Pinpoint the cell where the given text exists, returning its [x, y] midpoint coordinate. 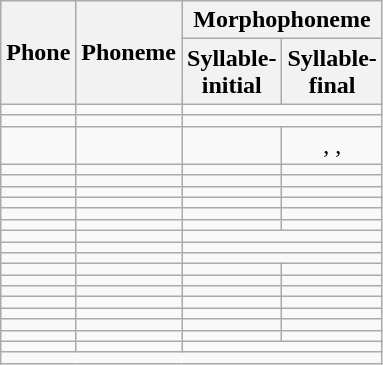
Morphophoneme [282, 20]
Syllable-final [332, 72]
Phoneme [129, 52]
Syllable-initial [232, 72]
, , [332, 145]
Phone [38, 52]
